Return the (x, y) coordinate for the center point of the cell that contains the specified text.  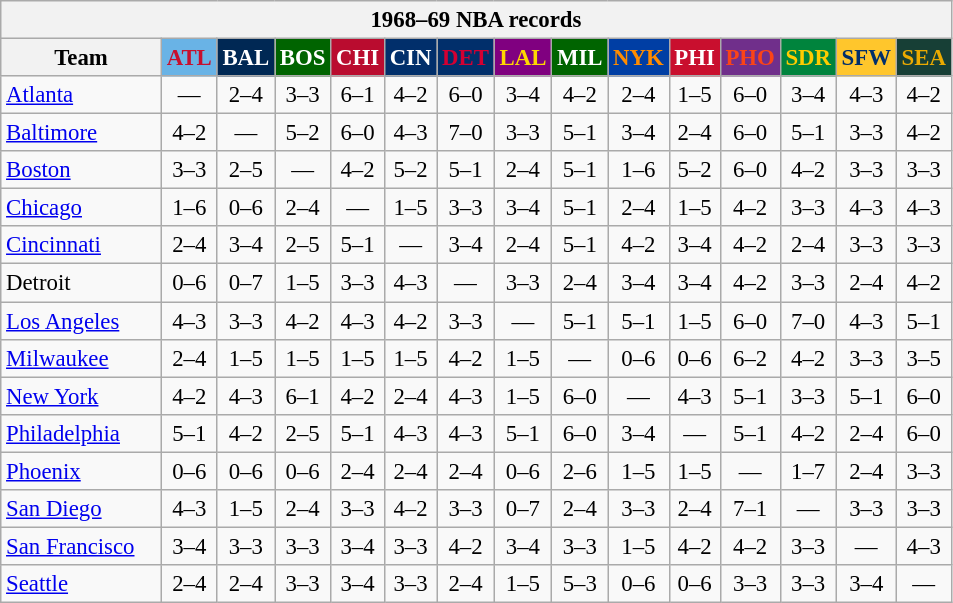
San Diego (82, 509)
Philadelphia (82, 433)
7–1 (750, 509)
PHO (750, 58)
2–6 (580, 471)
Atlanta (82, 95)
Seattle (82, 584)
San Francisco (82, 546)
Baltimore (82, 133)
Los Angeles (82, 321)
Phoenix (82, 471)
Cincinnati (82, 245)
Detroit (82, 283)
6–2 (750, 358)
Chicago (82, 208)
1968–69 NBA records (476, 20)
Milwaukee (82, 358)
NYK (638, 58)
3–5 (924, 358)
Boston (82, 170)
LAL (522, 58)
MIL (580, 58)
DET (466, 58)
SFW (866, 58)
BOS (303, 58)
ATL (189, 58)
CIN (410, 58)
SEA (924, 58)
PHI (694, 58)
Team (82, 58)
BAL (246, 58)
SDR (808, 58)
5–3 (580, 584)
1–7 (808, 471)
New York (82, 396)
CHI (358, 58)
